Return the (X, Y) coordinate for the center point of the cell that contains the specified text.  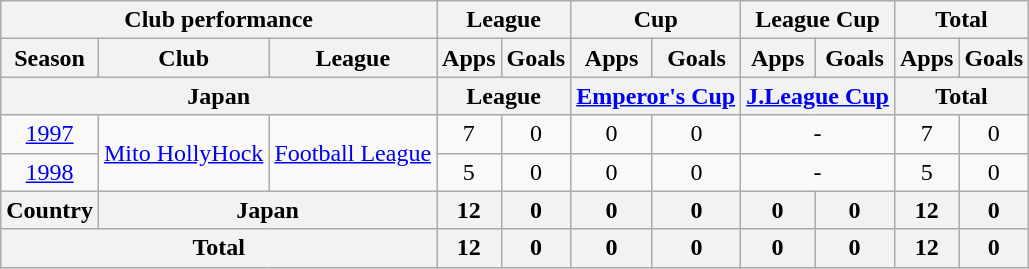
Emperor's Cup (656, 96)
Mito HollyHock (183, 153)
1998 (50, 172)
J.League Cup (818, 96)
Country (50, 210)
League Cup (818, 20)
Club (183, 58)
Club performance (219, 20)
Cup (656, 20)
Football League (353, 153)
1997 (50, 134)
Season (50, 58)
